Return the [X, Y] coordinate for the center point of the cell that contains the specified text.  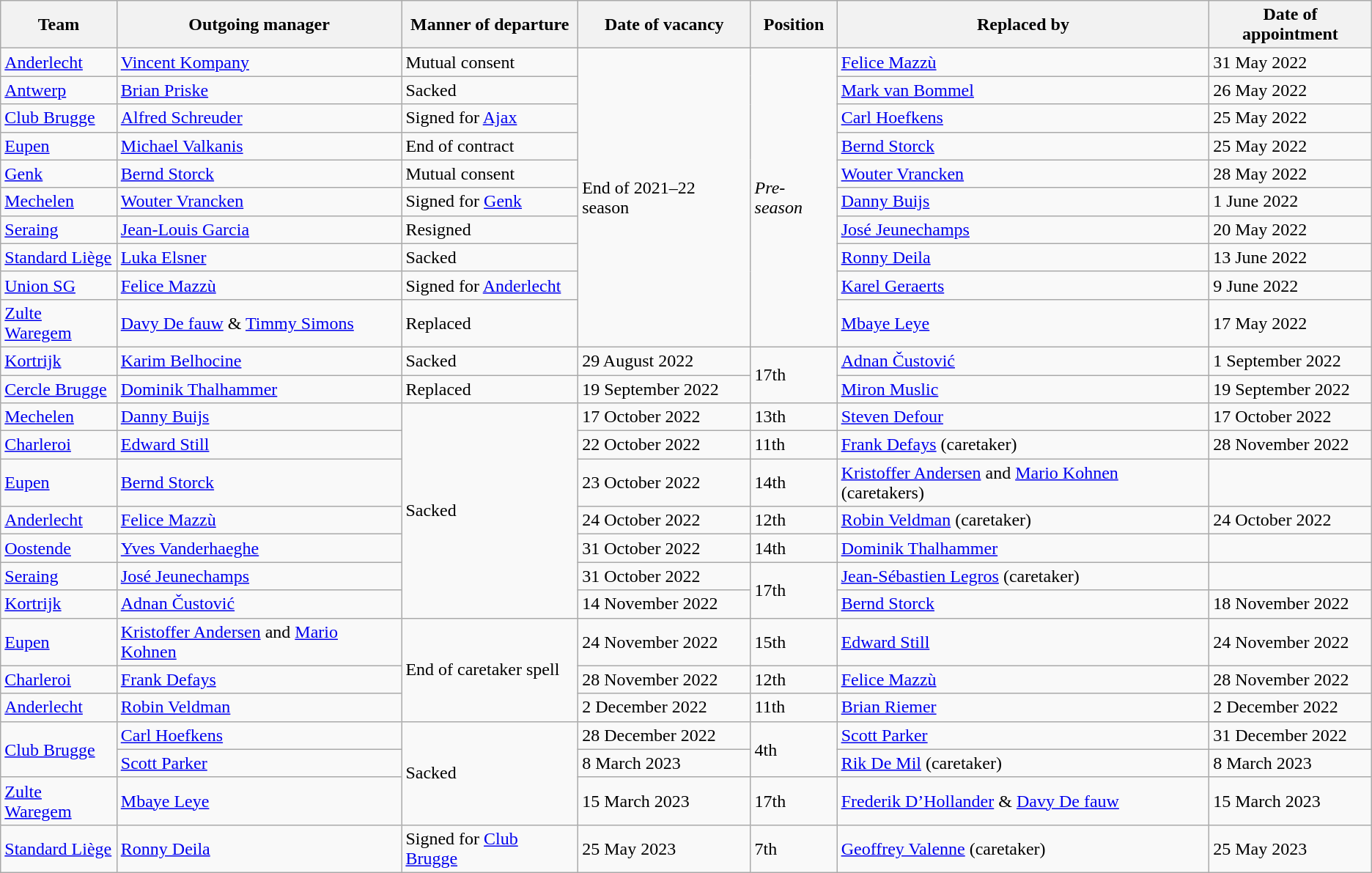
7th [794, 849]
Resigned [490, 229]
1 June 2022 [1291, 202]
Signed for Genk [490, 202]
13 June 2022 [1291, 257]
Geoffrey Valenne (caretaker) [1023, 849]
Davy De fauw & Timmy Simons [259, 323]
Kristoffer Andersen and Mario Kohnen (caretakers) [1023, 482]
4th [794, 749]
18 November 2022 [1291, 604]
Alfred Schreuder [259, 118]
26 May 2022 [1291, 90]
Antwerp [59, 90]
Brian Priske [259, 90]
Kristoffer Andersen and Mario Kohnen [259, 642]
Steven Defour [1023, 417]
Jean-Louis Garcia [259, 229]
Genk [59, 174]
Signed for Anderlecht [490, 285]
Outgoing manager [259, 25]
20 May 2022 [1291, 229]
Robin Veldman [259, 707]
22 October 2022 [664, 445]
15th [794, 642]
End of caretaker spell [490, 670]
Pre-season [794, 198]
14 November 2022 [664, 604]
Frederik D’Hollander & Davy De fauw [1023, 800]
17 May 2022 [1291, 323]
Oostende [59, 548]
Karim Belhocine [259, 361]
1 September 2022 [1291, 361]
Yves Vanderhaeghe [259, 548]
Michael Valkanis [259, 146]
28 December 2022 [664, 735]
31 May 2022 [1291, 62]
Mark van Bommel [1023, 90]
End of contract [490, 146]
Union SG [59, 285]
Signed for Club Brugge [490, 849]
Frank Defays [259, 679]
Frank Defays (caretaker) [1023, 445]
28 May 2022 [1291, 174]
Vincent Kompany [259, 62]
Jean-Sébastien Legros (caretaker) [1023, 576]
Rik De Mil (caretaker) [1023, 763]
Signed for Ajax [490, 118]
Manner of departure [490, 25]
9 June 2022 [1291, 285]
29 August 2022 [664, 361]
Date of vacancy [664, 25]
Cercle Brugge [59, 389]
31 December 2022 [1291, 735]
Replaced by [1023, 25]
Position [794, 25]
Brian Riemer [1023, 707]
Luka Elsner [259, 257]
Robin Veldman (caretaker) [1023, 520]
End of 2021–22 season [664, 198]
13th [794, 417]
Miron Muslic [1023, 389]
23 October 2022 [664, 482]
Date of appointment [1291, 25]
Karel Geraerts [1023, 285]
Team [59, 25]
